Capture the cell that displays the provided text and extract its (x, y) central coordinate. 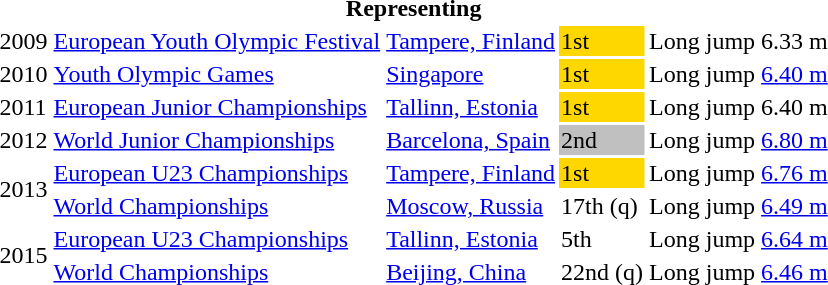
European Youth Olympic Festival (217, 41)
Moscow, Russia (471, 206)
Barcelona, Spain (471, 140)
Youth Olympic Games (217, 74)
European Junior Championships (217, 107)
World Championships (217, 206)
5th (602, 239)
17th (q) (602, 206)
Singapore (471, 74)
World Junior Championships (217, 140)
2nd (602, 140)
